Scan for the cell matching the given text and deliver its (x, y) coordinate at center. 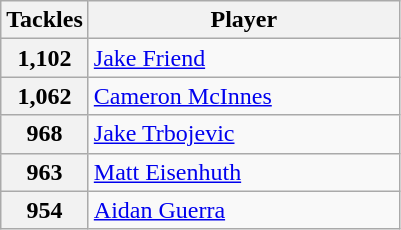
Matt Eisenhuth (244, 172)
Jake Trbojevic (244, 134)
954 (45, 210)
Player (244, 20)
Tackles (45, 20)
968 (45, 134)
Jake Friend (244, 58)
1,062 (45, 96)
1,102 (45, 58)
Cameron McInnes (244, 96)
Aidan Guerra (244, 210)
963 (45, 172)
